Capture the cell that displays the provided text and extract its (X, Y) central coordinate. 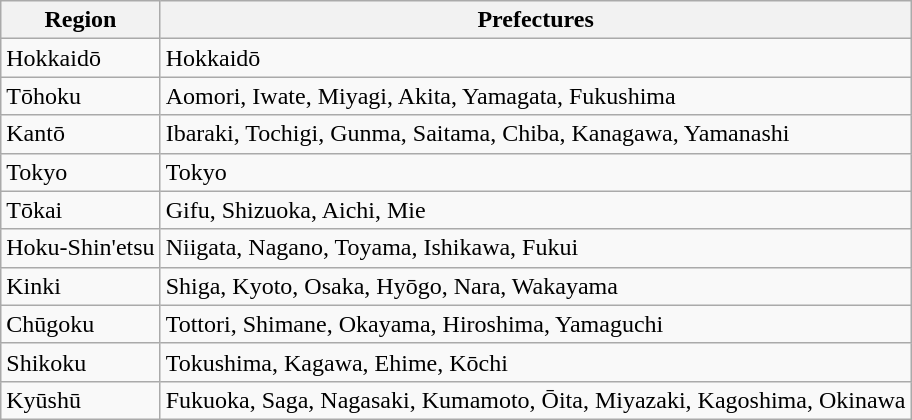
Kantō (80, 134)
Hoku-Shin'etsu (80, 248)
Chūgoku (80, 324)
Tōhoku (80, 96)
Tottori, Shimane, Okayama, Hiroshima, Yamaguchi (536, 324)
Tokushima, Kagawa, Ehime, Kōchi (536, 362)
Ibaraki, Tochigi, Gunma, Saitama, Chiba, Kanagawa, Yamanashi (536, 134)
Niigata, Nagano, Toyama, Ishikawa, Fukui (536, 248)
Kyūshū (80, 400)
Prefectures (536, 20)
Tōkai (80, 210)
Shiga, Kyoto, Osaka, Hyōgo, Nara, Wakayama (536, 286)
Fukuoka, Saga, Nagasaki, Kumamoto, Ōita, Miyazaki, Kagoshima, Okinawa (536, 400)
Shikoku (80, 362)
Aomori, Iwate, Miyagi, Akita, Yamagata, Fukushima (536, 96)
Kinki (80, 286)
Gifu, Shizuoka, Aichi, Mie (536, 210)
Region (80, 20)
